Search for the cell housing the specified text and yield its (x, y) center coordinate. 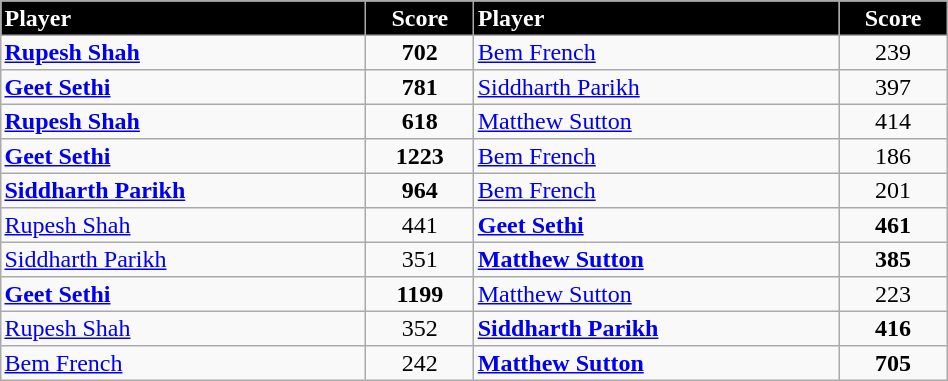
352 (420, 328)
705 (893, 363)
461 (893, 225)
414 (893, 121)
702 (420, 52)
441 (420, 225)
186 (893, 156)
351 (420, 259)
397 (893, 87)
618 (420, 121)
242 (420, 363)
201 (893, 190)
416 (893, 328)
1223 (420, 156)
239 (893, 52)
223 (893, 294)
385 (893, 259)
964 (420, 190)
1199 (420, 294)
781 (420, 87)
